Identify which cell holds the provided text, then report its [x, y] central coordinate. 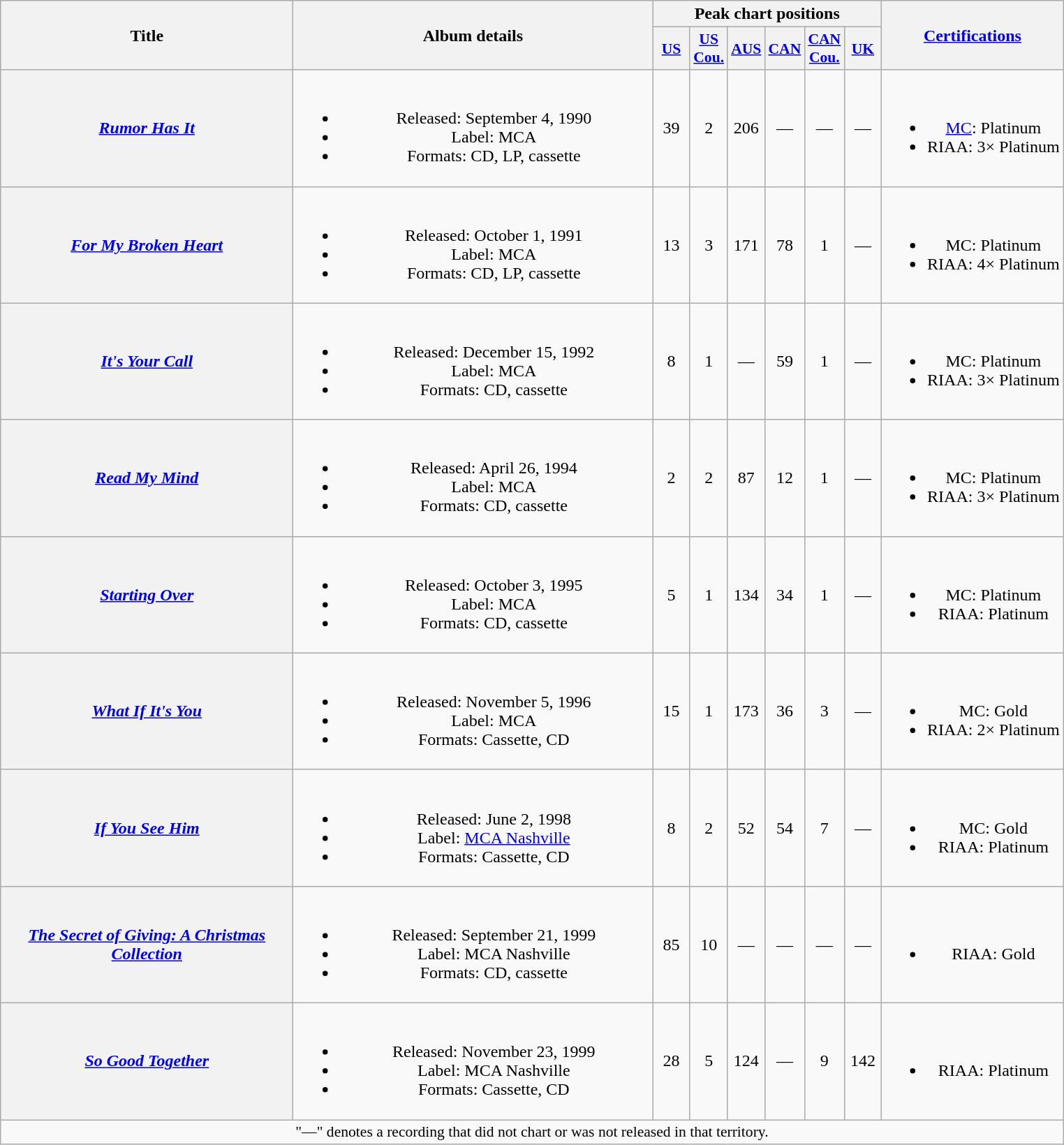
34 [785, 595]
Certifications [973, 35]
Title [147, 35]
MC: PlatinumRIAA: Platinum [973, 595]
124 [746, 1061]
Released: September 21, 1999Label: MCA NashvilleFormats: CD, cassette [473, 944]
Released: October 3, 1995Label: MCAFormats: CD, cassette [473, 595]
AUS [746, 49]
If You See Him [147, 828]
Read My Mind [147, 478]
52 [746, 828]
85 [672, 944]
Released: April 26, 1994Label: MCAFormats: CD, cassette [473, 478]
It's Your Call [147, 362]
MC: GoldRIAA: 2× Platinum [973, 711]
7 [824, 828]
Released: November 5, 1996Label: MCAFormats: Cassette, CD [473, 711]
142 [863, 1061]
Album details [473, 35]
MC: PlatinumRIAA: 4× Platinum [973, 244]
39 [672, 128]
59 [785, 362]
For My Broken Heart [147, 244]
CAN [785, 49]
15 [672, 711]
The Secret of Giving: A ChristmasCollection [147, 944]
"—" denotes a recording that did not chart or was not released in that territory. [532, 1132]
Released: November 23, 1999Label: MCA NashvilleFormats: Cassette, CD [473, 1061]
173 [746, 711]
USCou. [709, 49]
87 [746, 478]
78 [785, 244]
Starting Over [147, 595]
What If It's You [147, 711]
UK [863, 49]
13 [672, 244]
Peak chart positions [767, 14]
Released: December 15, 1992Label: MCAFormats: CD, cassette [473, 362]
RIAA: Gold [973, 944]
171 [746, 244]
28 [672, 1061]
MC: GoldRIAA: Platinum [973, 828]
Released: September 4, 1990Label: MCAFormats: CD, LP, cassette [473, 128]
So Good Together [147, 1061]
54 [785, 828]
10 [709, 944]
12 [785, 478]
CANCou. [824, 49]
RIAA: Platinum [973, 1061]
Rumor Has It [147, 128]
US [672, 49]
36 [785, 711]
Released: June 2, 1998Label: MCA NashvilleFormats: Cassette, CD [473, 828]
9 [824, 1061]
134 [746, 595]
Released: October 1, 1991Label: MCAFormats: CD, LP, cassette [473, 244]
206 [746, 128]
